For the text-containing cell, return its midpoint in [X, Y] coordinate format. 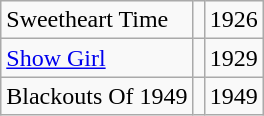
Blackouts Of 1949 [97, 96]
Sweetheart Time [97, 20]
1926 [234, 20]
1949 [234, 96]
Show Girl [97, 58]
1929 [234, 58]
